Capture the cell that displays the provided text and extract its (x, y) central coordinate. 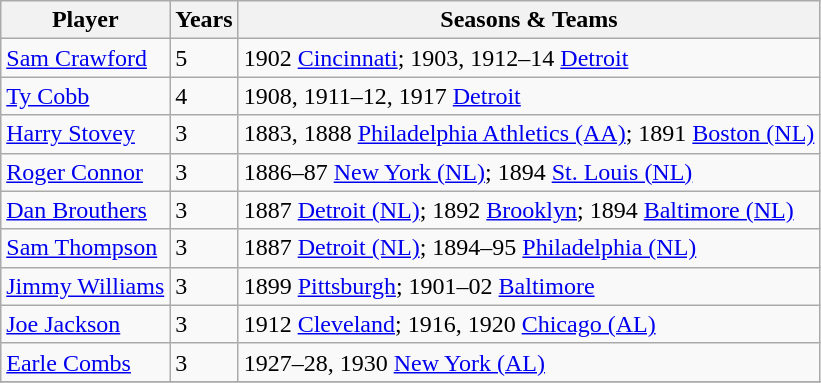
1886–87 New York (NL); 1894 St. Louis (NL) (529, 172)
Earle Combs (86, 362)
Harry Stovey (86, 134)
Years (204, 20)
1902 Cincinnati; 1903, 1912–14 Detroit (529, 58)
1927–28, 1930 New York (AL) (529, 362)
Player (86, 20)
Jimmy Williams (86, 286)
5 (204, 58)
Roger Connor (86, 172)
1883, 1888 Philadelphia Athletics (AA); 1891 Boston (NL) (529, 134)
Dan Brouthers (86, 210)
Sam Thompson (86, 248)
Seasons & Teams (529, 20)
1912 Cleveland; 1916, 1920 Chicago (AL) (529, 324)
1908, 1911–12, 1917 Detroit (529, 96)
1887 Detroit (NL); 1892 Brooklyn; 1894 Baltimore (NL) (529, 210)
1887 Detroit (NL); 1894–95 Philadelphia (NL) (529, 248)
Joe Jackson (86, 324)
1899 Pittsburgh; 1901–02 Baltimore (529, 286)
Ty Cobb (86, 96)
Sam Crawford (86, 58)
4 (204, 96)
